Search for the cell housing the specified text and yield its [X, Y] center coordinate. 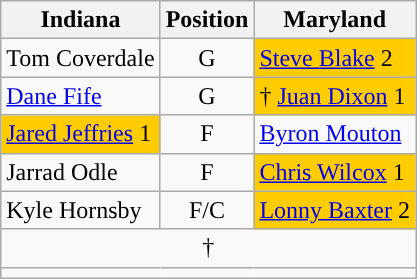
Kyle Hornsby [80, 210]
Jarrad Odle [80, 172]
Steve Blake 2 [335, 58]
† Juan Dixon 1 [335, 96]
† [208, 248]
Position [207, 20]
F/C [207, 210]
Lonny Baxter 2 [335, 210]
Jared Jeffries 1 [80, 134]
Byron Mouton [335, 134]
Maryland [335, 20]
Chris Wilcox 1 [335, 172]
Dane Fife [80, 96]
Tom Coverdale [80, 58]
Indiana [80, 20]
